Pinpoint the cell where the given text exists, returning its (x, y) midpoint coordinate. 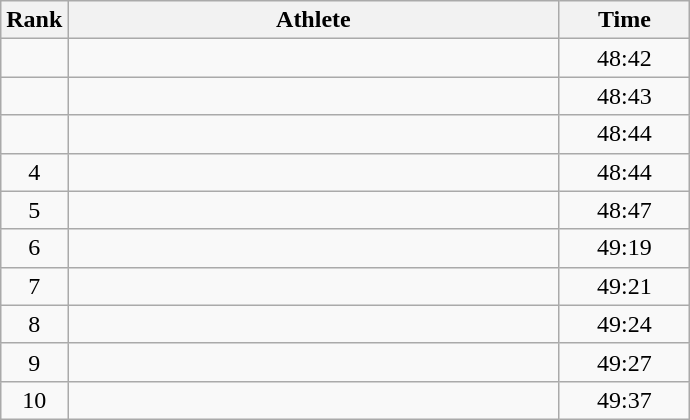
10 (34, 400)
6 (34, 248)
49:37 (624, 400)
49:27 (624, 362)
49:24 (624, 324)
Time (624, 20)
49:21 (624, 286)
4 (34, 172)
Athlete (314, 20)
7 (34, 286)
48:47 (624, 210)
48:43 (624, 96)
9 (34, 362)
48:42 (624, 58)
49:19 (624, 248)
8 (34, 324)
Rank (34, 20)
5 (34, 210)
